Locate the cell with the specified text and output its (X, Y) center coordinate. 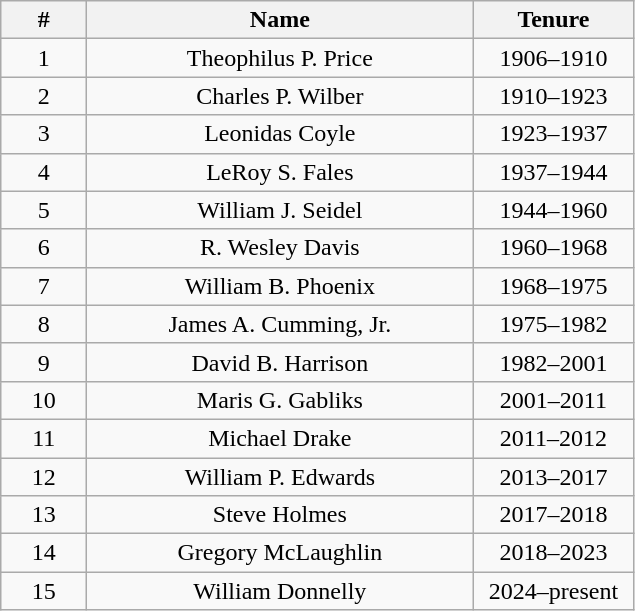
1937–1944 (554, 172)
David B. Harrison (280, 362)
5 (44, 210)
LeRoy S. Fales (280, 172)
14 (44, 553)
1906–1910 (554, 58)
Steve Holmes (280, 515)
R. Wesley Davis (280, 248)
William Donnelly (280, 591)
1910–1923 (554, 96)
9 (44, 362)
William J. Seidel (280, 210)
2024–present (554, 591)
Maris G. Gabliks (280, 400)
1968–1975 (554, 286)
Charles P. Wilber (280, 96)
4 (44, 172)
William P. Edwards (280, 477)
2018–2023 (554, 553)
James A. Cumming, Jr. (280, 324)
# (44, 20)
7 (44, 286)
1944–1960 (554, 210)
11 (44, 438)
10 (44, 400)
2 (44, 96)
6 (44, 248)
Michael Drake (280, 438)
Gregory McLaughlin (280, 553)
2017–2018 (554, 515)
Theophilus P. Price (280, 58)
Tenure (554, 20)
13 (44, 515)
1 (44, 58)
1960–1968 (554, 248)
15 (44, 591)
2013–2017 (554, 477)
1982–2001 (554, 362)
2001–2011 (554, 400)
8 (44, 324)
Leonidas Coyle (280, 134)
Name (280, 20)
1975–1982 (554, 324)
1923–1937 (554, 134)
2011–2012 (554, 438)
12 (44, 477)
3 (44, 134)
William B. Phoenix (280, 286)
